Scan for the cell matching the given text and deliver its (X, Y) coordinate at center. 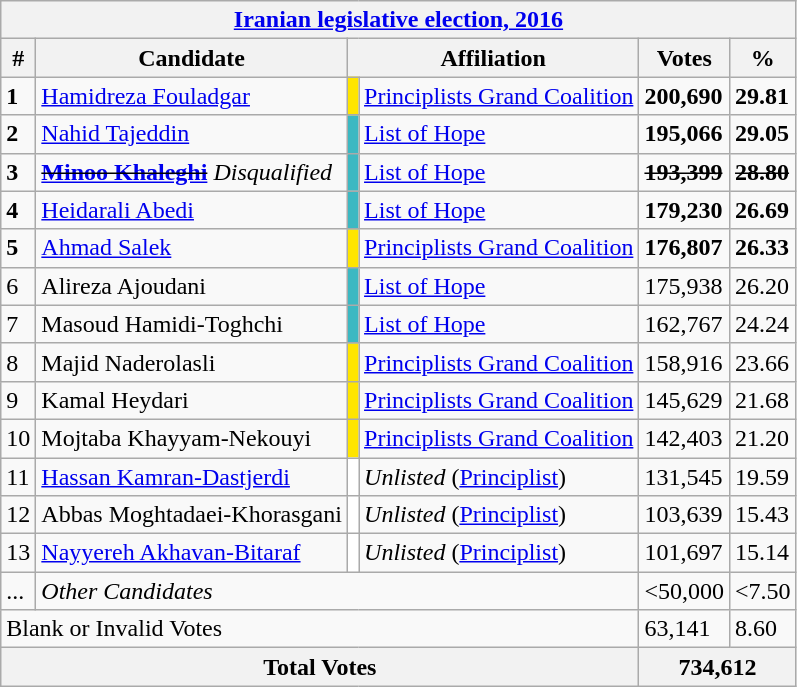
8 (18, 362)
103,639 (684, 515)
<50,000 (684, 591)
162,767 (684, 324)
158,916 (684, 362)
193,399 (684, 172)
5 (18, 248)
Nahid Tajeddin (192, 134)
Abbas Moghtadaei-Khorasgani (192, 515)
179,230 (684, 210)
Ahmad Salek (192, 248)
Mojtaba Khayyam-Nekouyi (192, 438)
1 (18, 96)
28.80 (764, 172)
Affiliation (492, 58)
176,807 (684, 248)
% (764, 58)
734,612 (718, 667)
19.59 (764, 477)
6 (18, 286)
15.43 (764, 515)
15.14 (764, 553)
Majid Naderolasli (192, 362)
Iranian legislative election, 2016 (398, 20)
21.20 (764, 438)
23.66 (764, 362)
<7.50 (764, 591)
Hamidreza Fouladgar (192, 96)
29.81 (764, 96)
4 (18, 210)
131,545 (684, 477)
Kamal Heydari (192, 400)
175,938 (684, 286)
12 (18, 515)
7 (18, 324)
2 (18, 134)
8.60 (764, 629)
Nayyereh Akhavan-Bitaraf (192, 553)
11 (18, 477)
142,403 (684, 438)
145,629 (684, 400)
Other Candidates (338, 591)
101,697 (684, 553)
21.68 (764, 400)
195,066 (684, 134)
13 (18, 553)
# (18, 58)
Candidate (192, 58)
Hassan Kamran-Dastjerdi (192, 477)
Votes (684, 58)
29.05 (764, 134)
63,141 (684, 629)
200,690 (684, 96)
9 (18, 400)
26.20 (764, 286)
10 (18, 438)
26.69 (764, 210)
... (18, 591)
24.24 (764, 324)
Heidarali Abedi (192, 210)
3 (18, 172)
26.33 (764, 248)
Total Votes (320, 667)
Alireza Ajoudani (192, 286)
Minoo Khaleghi Disqualified (192, 172)
Blank or Invalid Votes (320, 629)
Masoud Hamidi-Toghchi (192, 324)
